For the text-containing cell, return its midpoint in (x, y) coordinate format. 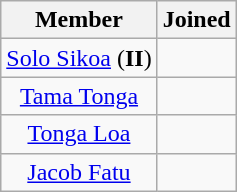
Solo Sikoa (II) (79, 58)
Tonga Loa (79, 134)
Tama Tonga (79, 96)
Joined (196, 20)
Jacob Fatu (79, 172)
Member (79, 20)
